For the text-containing cell, return its midpoint in (x, y) coordinate format. 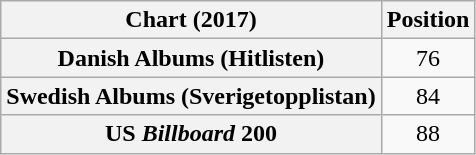
Danish Albums (Hitlisten) (191, 58)
Position (428, 20)
88 (428, 134)
Swedish Albums (Sverigetopplistan) (191, 96)
Chart (2017) (191, 20)
84 (428, 96)
76 (428, 58)
US Billboard 200 (191, 134)
